Provide the [x, y] coordinate of the cell's center where the given text is located.  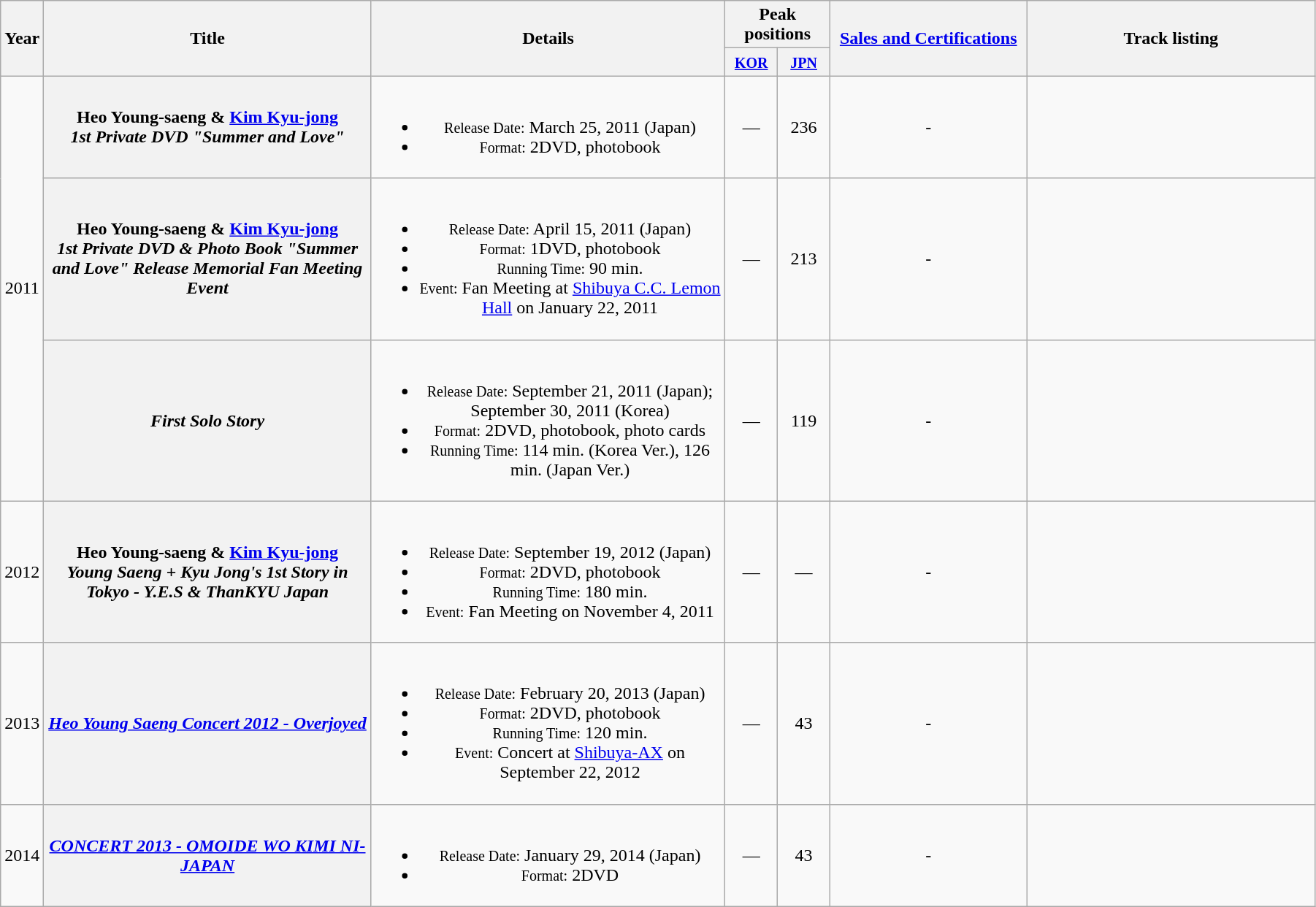
First Solo Story [207, 421]
JPN [804, 62]
2014 [22, 855]
Sales and Certifications [929, 38]
Release Date: January 29, 2014 (Japan)Format: 2DVD [548, 855]
Release Date: March 25, 2011 (Japan)Format: 2DVD, photobook [548, 127]
Heo Young Saeng Concert 2012 - Overjoyed [207, 723]
2012 [22, 572]
Track listing [1171, 38]
CONCERT 2013 - OMOIDE WO KIMI NI-JAPAN [207, 855]
Release Date: April 15, 2011 (Japan)Format: 1DVD, photobookRunning Time: 90 min.Event: Fan Meeting at Shibuya C.C. Lemon Hall on January 22, 2011 [548, 259]
213 [804, 259]
Heo Young-saeng & Kim Kyu-jong1st Private DVD & Photo Book "Summer and Love" Release Memorial Fan Meeting Event [207, 259]
KOR [751, 62]
Year [22, 38]
Release Date: February 20, 2013 (Japan)Format: 2DVD, photobookRunning Time: 120 min.Event: Concert at Shibuya-AX on September 22, 2012 [548, 723]
2013 [22, 723]
Title [207, 38]
Details [548, 38]
119 [804, 421]
Release Date: September 19, 2012 (Japan)Format: 2DVD, photobookRunning Time: 180 min.Event: Fan Meeting on November 4, 2011 [548, 572]
Heo Young-saeng & Kim Kyu-jong1st Private DVD "Summer and Love" [207, 127]
Heo Young-saeng & Kim Kyu-jongYoung Saeng + Kyu Jong's 1st Story in Tokyo - Y.E.S & ThanKYU Japan [207, 572]
236 [804, 127]
2011 [22, 288]
Peakpositions [778, 25]
